Scan for the cell matching the given text and deliver its (X, Y) coordinate at center. 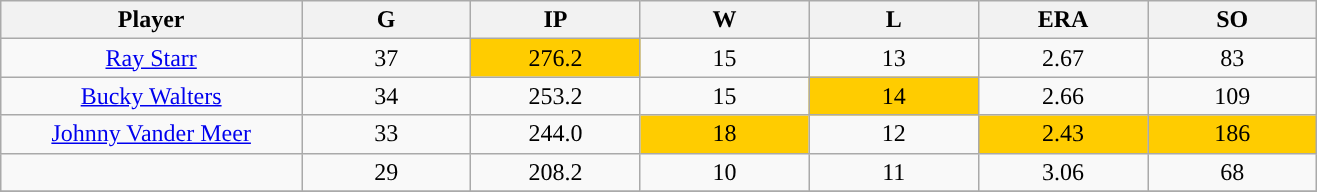
Bucky Walters (152, 96)
12 (894, 134)
109 (1232, 96)
253.2 (556, 96)
Johnny Vander Meer (152, 134)
83 (1232, 58)
2.66 (1062, 96)
2.43 (1062, 134)
208.2 (556, 172)
244.0 (556, 134)
33 (386, 134)
68 (1232, 172)
2.67 (1062, 58)
29 (386, 172)
34 (386, 96)
18 (724, 134)
186 (1232, 134)
11 (894, 172)
Ray Starr (152, 58)
ERA (1062, 20)
IP (556, 20)
G (386, 20)
L (894, 20)
14 (894, 96)
3.06 (1062, 172)
W (724, 20)
276.2 (556, 58)
13 (894, 58)
Player (152, 20)
SO (1232, 20)
37 (386, 58)
10 (724, 172)
